For the text-containing cell, return its midpoint in (X, Y) coordinate format. 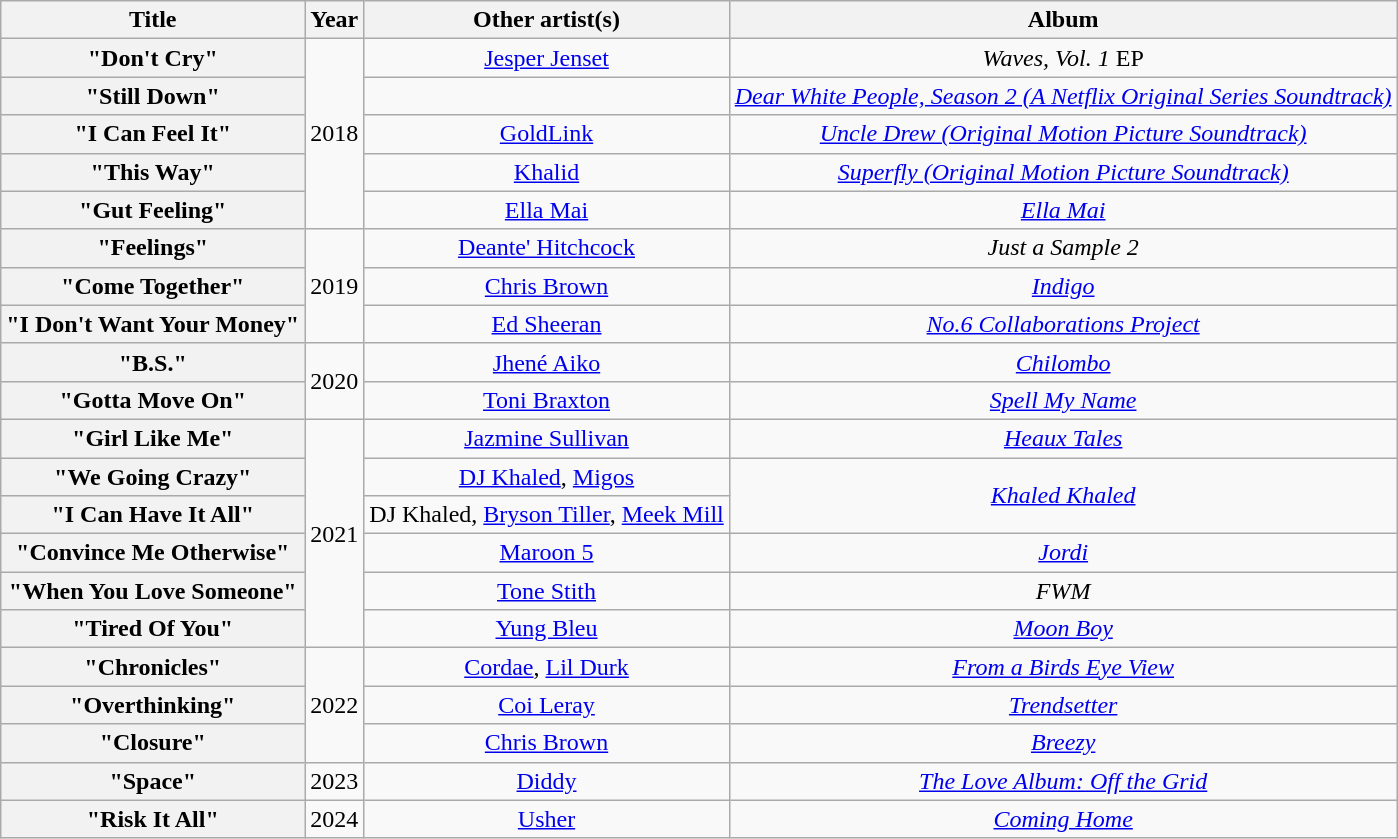
FWM (1063, 591)
Khalid (546, 172)
Waves, Vol. 1 EP (1063, 58)
Coming Home (1063, 819)
Yung Bleu (546, 629)
"This Way" (153, 172)
Indigo (1063, 286)
Jazmine Sullivan (546, 438)
Maroon 5 (546, 553)
2019 (334, 286)
GoldLink (546, 134)
Year (334, 20)
Just a Sample 2 (1063, 248)
Jhené Aiko (546, 362)
Tone Stith (546, 591)
"Chronicles" (153, 667)
"Girl Like Me" (153, 438)
Jesper Jenset (546, 58)
2022 (334, 705)
Trendsetter (1063, 705)
From a Birds Eye View (1063, 667)
2020 (334, 381)
"B.S." (153, 362)
"Gotta Move On" (153, 400)
Heaux Tales (1063, 438)
"I Can Have It All" (153, 515)
"Tired Of You" (153, 629)
Dear White People, Season 2 (A Netflix Original Series Soundtrack) (1063, 96)
"When You Love Someone" (153, 591)
2018 (334, 134)
"Overthinking" (153, 705)
Album (1063, 20)
Jordi (1063, 553)
Other artist(s) (546, 20)
The Love Album: Off the Grid (1063, 781)
"Convince Me Otherwise" (153, 553)
"Feelings" (153, 248)
"We Going Crazy" (153, 477)
2023 (334, 781)
Chilombo (1063, 362)
"Risk It All" (153, 819)
DJ Khaled, Bryson Tiller, Meek Mill (546, 515)
"Come Together" (153, 286)
2024 (334, 819)
Uncle Drew (Original Motion Picture Soundtrack) (1063, 134)
"I Don't Want Your Money" (153, 324)
Ed Sheeran (546, 324)
No.6 Collaborations Project (1063, 324)
Khaled Khaled (1063, 496)
Breezy (1063, 743)
Usher (546, 819)
Diddy (546, 781)
2021 (334, 533)
Toni Braxton (546, 400)
"Closure" (153, 743)
"Gut Feeling" (153, 210)
"Don't Cry" (153, 58)
Moon Boy (1063, 629)
"Space" (153, 781)
Title (153, 20)
Deante' Hitchcock (546, 248)
Cordae, Lil Durk (546, 667)
Superfly (Original Motion Picture Soundtrack) (1063, 172)
"Still Down" (153, 96)
Spell My Name (1063, 400)
"I Can Feel It" (153, 134)
DJ Khaled, Migos (546, 477)
Coi Leray (546, 705)
